For the text-containing cell, return its midpoint in [x, y] coordinate format. 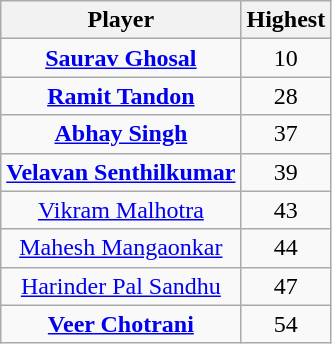
Ramit Tandon [121, 96]
37 [286, 134]
Saurav Ghosal [121, 58]
Veer Chotrani [121, 324]
43 [286, 210]
Vikram Malhotra [121, 210]
54 [286, 324]
39 [286, 172]
47 [286, 286]
28 [286, 96]
Velavan Senthilkumar [121, 172]
Highest [286, 20]
Harinder Pal Sandhu [121, 286]
Abhay Singh [121, 134]
Mahesh Mangaonkar [121, 248]
44 [286, 248]
10 [286, 58]
Player [121, 20]
